Output the [X, Y] coordinate of the center of the cell containing the given text.  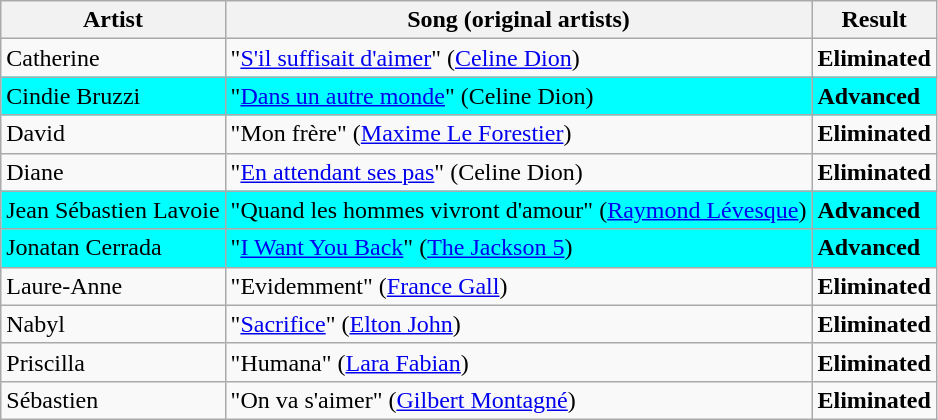
Diane [113, 172]
Artist [113, 20]
"Humana" (Lara Fabian) [518, 362]
"I Want You Back" (The Jackson 5) [518, 248]
Priscilla [113, 362]
"Mon frère" (Maxime Le Forestier) [518, 134]
Jean Sébastien Lavoie [113, 210]
Jonatan Cerrada [113, 248]
"Sacrifice" (Elton John) [518, 324]
Nabyl [113, 324]
Laure-Anne [113, 286]
"S'il suffisait d'aimer" (Celine Dion) [518, 58]
Song (original artists) [518, 20]
"Dans un autre monde" (Celine Dion) [518, 96]
David [113, 134]
Result [874, 20]
"On va s'aimer" (Gilbert Montagné) [518, 400]
Catherine [113, 58]
"En attendant ses pas" (Celine Dion) [518, 172]
Cindie Bruzzi [113, 96]
"Evidemment" (France Gall) [518, 286]
"Quand les hommes vivront d'amour" (Raymond Lévesque) [518, 210]
Sébastien [113, 400]
